Locate the cell with the specified text and output its (x, y) center coordinate. 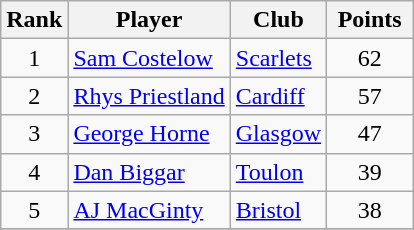
Rhys Priestland (149, 96)
Sam Costelow (149, 58)
Bristol (278, 210)
Toulon (278, 172)
5 (34, 210)
47 (370, 134)
Points (370, 20)
57 (370, 96)
4 (34, 172)
Dan Biggar (149, 172)
Scarlets (278, 58)
George Horne (149, 134)
2 (34, 96)
AJ MacGinty (149, 210)
Cardiff (278, 96)
Club (278, 20)
Glasgow (278, 134)
62 (370, 58)
39 (370, 172)
3 (34, 134)
Rank (34, 20)
1 (34, 58)
Player (149, 20)
38 (370, 210)
